For the text-containing cell, return its midpoint in (X, Y) coordinate format. 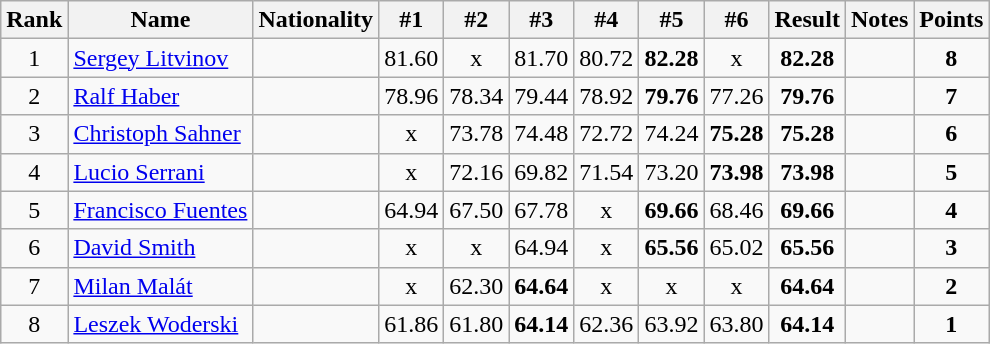
Ralf Haber (160, 96)
Lucio Serrani (160, 172)
Christoph Sahner (160, 134)
69.82 (542, 172)
65.02 (736, 248)
72.16 (476, 172)
81.70 (542, 58)
72.72 (606, 134)
Sergey Litvinov (160, 58)
Name (160, 20)
63.80 (736, 324)
Rank (34, 20)
63.92 (672, 324)
#2 (476, 20)
Result (807, 20)
#1 (412, 20)
#6 (736, 20)
78.96 (412, 96)
73.78 (476, 134)
78.34 (476, 96)
77.26 (736, 96)
#4 (606, 20)
61.86 (412, 324)
Milan Malát (160, 286)
74.48 (542, 134)
#5 (672, 20)
79.44 (542, 96)
74.24 (672, 134)
Nationality (316, 20)
68.46 (736, 210)
73.20 (672, 172)
David Smith (160, 248)
78.92 (606, 96)
80.72 (606, 58)
Points (952, 20)
62.30 (476, 286)
81.60 (412, 58)
67.50 (476, 210)
#3 (542, 20)
71.54 (606, 172)
Francisco Fuentes (160, 210)
Leszek Woderski (160, 324)
67.78 (542, 210)
61.80 (476, 324)
Notes (879, 20)
62.36 (606, 324)
